Identify which cell holds the provided text, then report its [x, y] central coordinate. 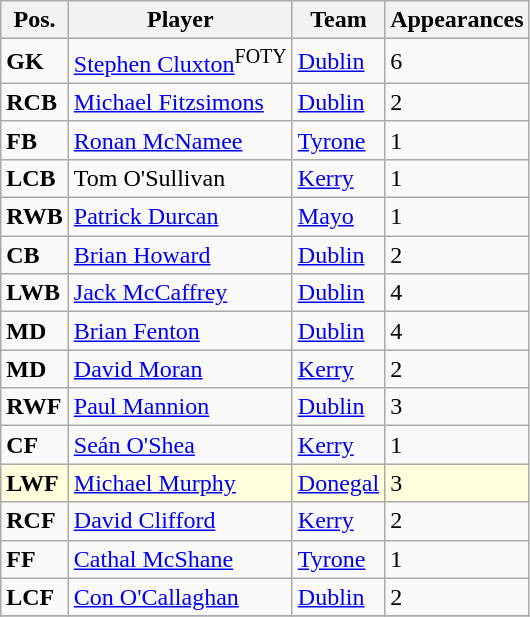
Brian Howard [180, 255]
Player [180, 20]
Ronan McNamee [180, 140]
Donegal [338, 483]
David Moran [180, 369]
6 [457, 62]
CB [35, 255]
RCB [35, 102]
LWF [35, 483]
Stephen CluxtonFOTY [180, 62]
Team [338, 20]
GK [35, 62]
Tom O'Sullivan [180, 178]
RCF [35, 521]
Brian Fenton [180, 331]
LWB [35, 293]
Michael Murphy [180, 483]
Cathal McShane [180, 559]
Seán O'Shea [180, 445]
Mayo [338, 217]
Jack McCaffrey [180, 293]
Patrick Durcan [180, 217]
FF [35, 559]
Michael Fitzsimons [180, 102]
David Clifford [180, 521]
Paul Mannion [180, 407]
Appearances [457, 20]
Pos. [35, 20]
RWF [35, 407]
FB [35, 140]
LCB [35, 178]
CF [35, 445]
LCF [35, 597]
Con O'Callaghan [180, 597]
RWB [35, 217]
